Pinpoint the cell where the given text exists, returning its (x, y) midpoint coordinate. 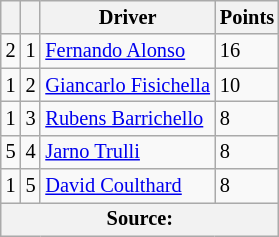
4 (31, 152)
Jarno Trulli (127, 152)
Driver (127, 17)
Rubens Barrichello (127, 118)
Fernando Alonso (127, 51)
David Coulthard (127, 186)
Source: (140, 219)
16 (247, 51)
10 (247, 85)
3 (31, 118)
Points (247, 17)
Giancarlo Fisichella (127, 85)
